Scan for the cell matching the given text and deliver its [X, Y] coordinate at center. 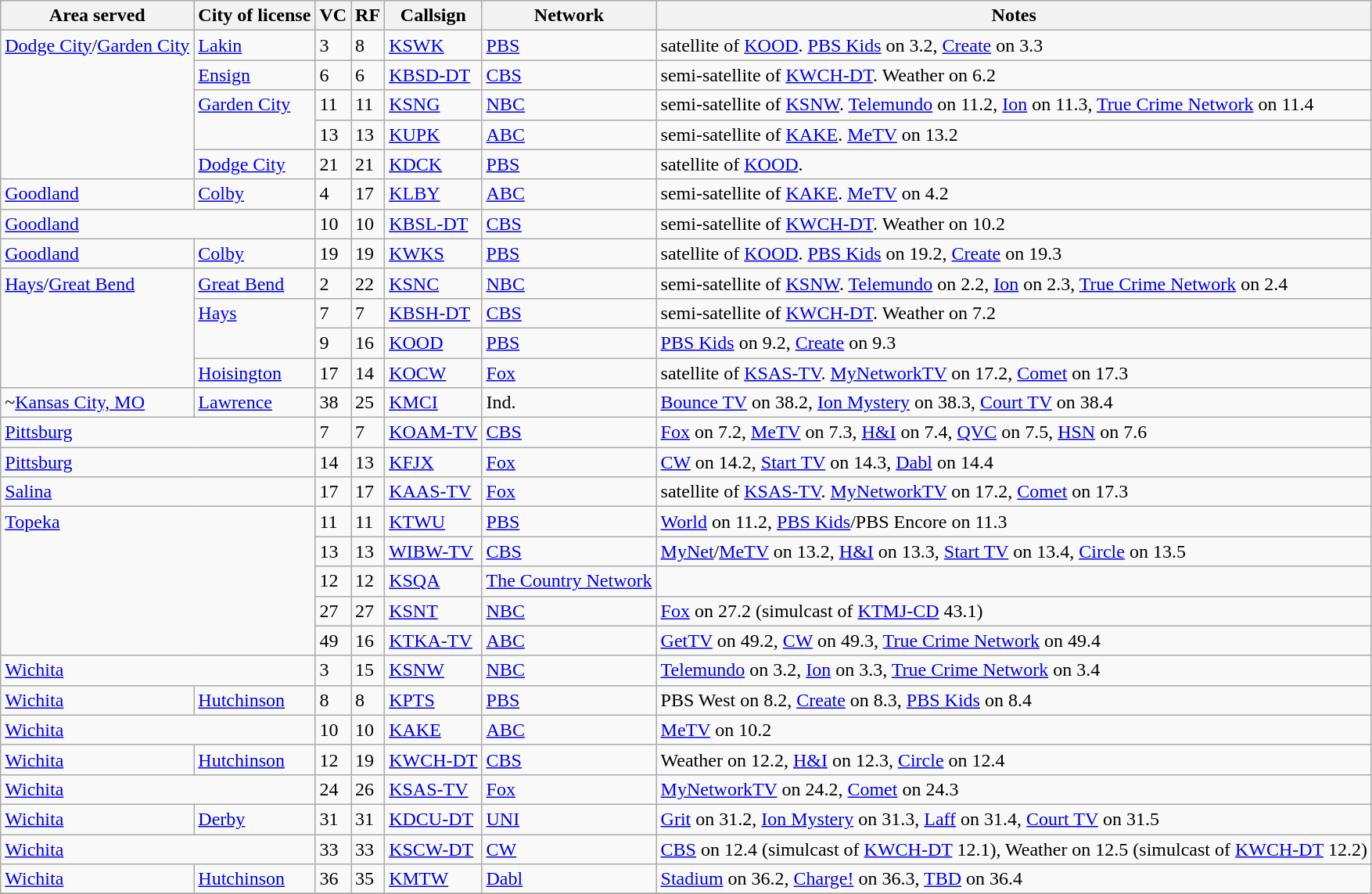
PBS West on 8.2, Create on 8.3, PBS Kids on 8.4 [1014, 700]
RF [368, 16]
The Country Network [569, 581]
KUPK [433, 135]
Lawrence [255, 403]
Area served [97, 16]
KTKA-TV [433, 641]
Fox on 7.2, MeTV on 7.3, H&I on 7.4, QVC on 7.5, HSN on 7.6 [1014, 433]
KMCI [433, 403]
26 [368, 789]
Notes [1014, 16]
KOCW [433, 373]
KLBY [433, 194]
35 [368, 879]
Ensign [255, 75]
49 [333, 641]
KDCK [433, 164]
Ind. [569, 403]
KSNT [433, 611]
UNI [569, 819]
MyNet/MeTV on 13.2, H&I on 13.3, Start TV on 13.4, Circle on 13.5 [1014, 551]
Bounce TV on 38.2, Ion Mystery on 38.3, Court TV on 38.4 [1014, 403]
PBS Kids on 9.2, Create on 9.3 [1014, 343]
semi-satellite of KSNW. Telemundo on 2.2, Ion on 2.3, True Crime Network on 2.4 [1014, 283]
MeTV on 10.2 [1014, 730]
KWKS [433, 253]
38 [333, 403]
KSQA [433, 581]
KBSL-DT [433, 224]
25 [368, 403]
9 [333, 343]
KAKE [433, 730]
Hays [255, 328]
Dodge City [255, 164]
KSNC [433, 283]
semi-satellite of KAKE. MeTV on 13.2 [1014, 135]
KBSH-DT [433, 313]
Grit on 31.2, Ion Mystery on 31.3, Laff on 31.4, Court TV on 31.5 [1014, 819]
VC [333, 16]
Dabl [569, 879]
KSNG [433, 105]
KPTS [433, 700]
Hoisington [255, 373]
KBSD-DT [433, 75]
KFJX [433, 462]
City of license [255, 16]
satellite of KOOD. PBS Kids on 19.2, Create on 19.3 [1014, 253]
CW [569, 849]
Callsign [433, 16]
Network [569, 16]
4 [333, 194]
KWCH-DT [433, 759]
Topeka [158, 581]
MyNetworkTV on 24.2, Comet on 24.3 [1014, 789]
Fox on 27.2 (simulcast of KTMJ-CD 43.1) [1014, 611]
CW on 14.2, Start TV on 14.3, Dabl on 14.4 [1014, 462]
satellite of KOOD. [1014, 164]
WIBW-TV [433, 551]
semi-satellite of KSNW. Telemundo on 11.2, Ion on 11.3, True Crime Network on 11.4 [1014, 105]
Dodge City/Garden City [97, 105]
Derby [255, 819]
Telemundo on 3.2, Ion on 3.3, True Crime Network on 3.4 [1014, 670]
KSAS-TV [433, 789]
KOOD [433, 343]
36 [333, 879]
Great Bend [255, 283]
KSCW-DT [433, 849]
~Kansas City, MO [97, 403]
15 [368, 670]
semi-satellite of KWCH-DT. Weather on 6.2 [1014, 75]
semi-satellite of KWCH-DT. Weather on 10.2 [1014, 224]
Stadium on 36.2, Charge! on 36.3, TBD on 36.4 [1014, 879]
KOAM-TV [433, 433]
World on 11.2, PBS Kids/PBS Encore on 11.3 [1014, 522]
24 [333, 789]
KAAS-TV [433, 492]
semi-satellite of KAKE. MeTV on 4.2 [1014, 194]
Lakin [255, 45]
satellite of KOOD. PBS Kids on 3.2, Create on 3.3 [1014, 45]
Weather on 12.2, H&I on 12.3, Circle on 12.4 [1014, 759]
KDCU-DT [433, 819]
Hays/Great Bend [97, 328]
KSWK [433, 45]
semi-satellite of KWCH-DT. Weather on 7.2 [1014, 313]
22 [368, 283]
KMTW [433, 879]
Salina [158, 492]
2 [333, 283]
CBS on 12.4 (simulcast of KWCH-DT 12.1), Weather on 12.5 (simulcast of KWCH-DT 12.2) [1014, 849]
GetTV on 49.2, CW on 49.3, True Crime Network on 49.4 [1014, 641]
Garden City [255, 120]
KTWU [433, 522]
KSNW [433, 670]
